Return the [X, Y] coordinate for the center point of the cell that contains the specified text.  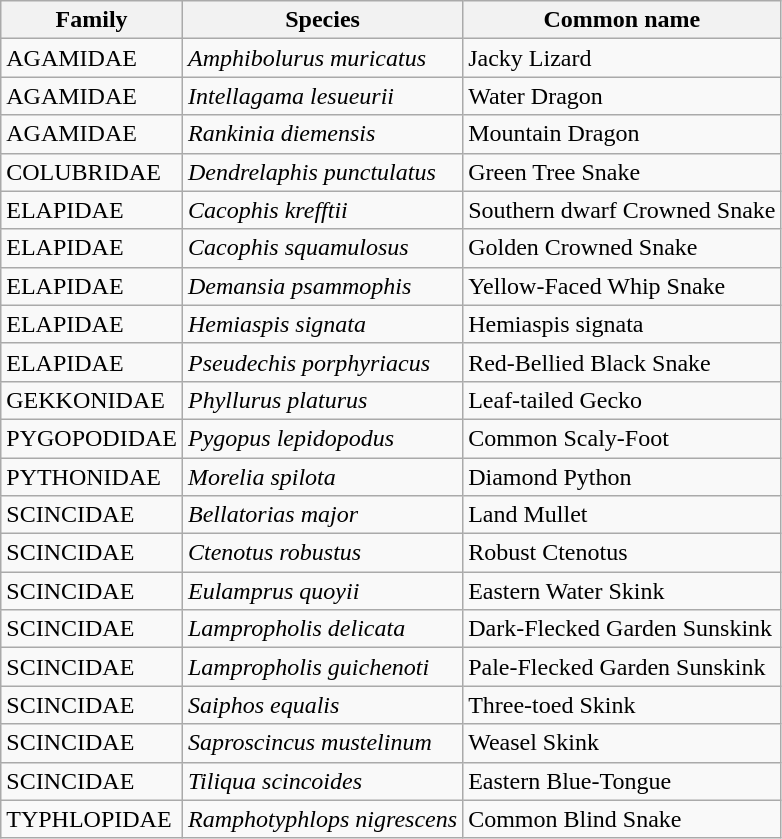
Mountain Dragon [622, 134]
Golden Crowned Snake [622, 248]
Cacophis squamulosus [322, 248]
Demansia psammophis [322, 286]
Lampropholis delicata [322, 629]
Morelia spilota [322, 477]
Phyllurus platurus [322, 400]
Common name [622, 20]
GEKKONIDAE [92, 400]
Jacky Lizard [622, 58]
Leaf-tailed Gecko [622, 400]
Saproscincus mustelinum [322, 743]
Robust Ctenotus [622, 553]
Pseudechis porphyriacus [322, 362]
PYTHONIDAE [92, 477]
Species [322, 20]
Ctenotus robustus [322, 553]
Common Scaly-Foot [622, 438]
Three-toed Skink [622, 705]
Dark-Flecked Garden Sunskink [622, 629]
Lampropholis guichenoti [322, 667]
Eastern Blue-Tongue [622, 781]
Tiliqua scincoides [322, 781]
Intellagama lesueurii [322, 96]
Ramphotyphlops nigrescens [322, 819]
Cacophis krefftii [322, 210]
Yellow-Faced Whip Snake [622, 286]
Saiphos equalis [322, 705]
Diamond Python [622, 477]
Amphibolurus muricatus [322, 58]
Southern dwarf Crowned Snake [622, 210]
Water Dragon [622, 96]
Rankinia diemensis [322, 134]
Bellatorias major [322, 515]
Red-Bellied Black Snake [622, 362]
Weasel Skink [622, 743]
Eulamprus quoyii [322, 591]
Pale-Flecked Garden Sunskink [622, 667]
Green Tree Snake [622, 172]
COLUBRIDAE [92, 172]
Pygopus lepidopodus [322, 438]
PYGOPODIDAE [92, 438]
Eastern Water Skink [622, 591]
Land Mullet [622, 515]
Family [92, 20]
Common Blind Snake [622, 819]
TYPHLOPIDAE [92, 819]
Dendrelaphis punctulatus [322, 172]
